Detect which cell encompasses the target text, then output its (x, y) center coordinate. 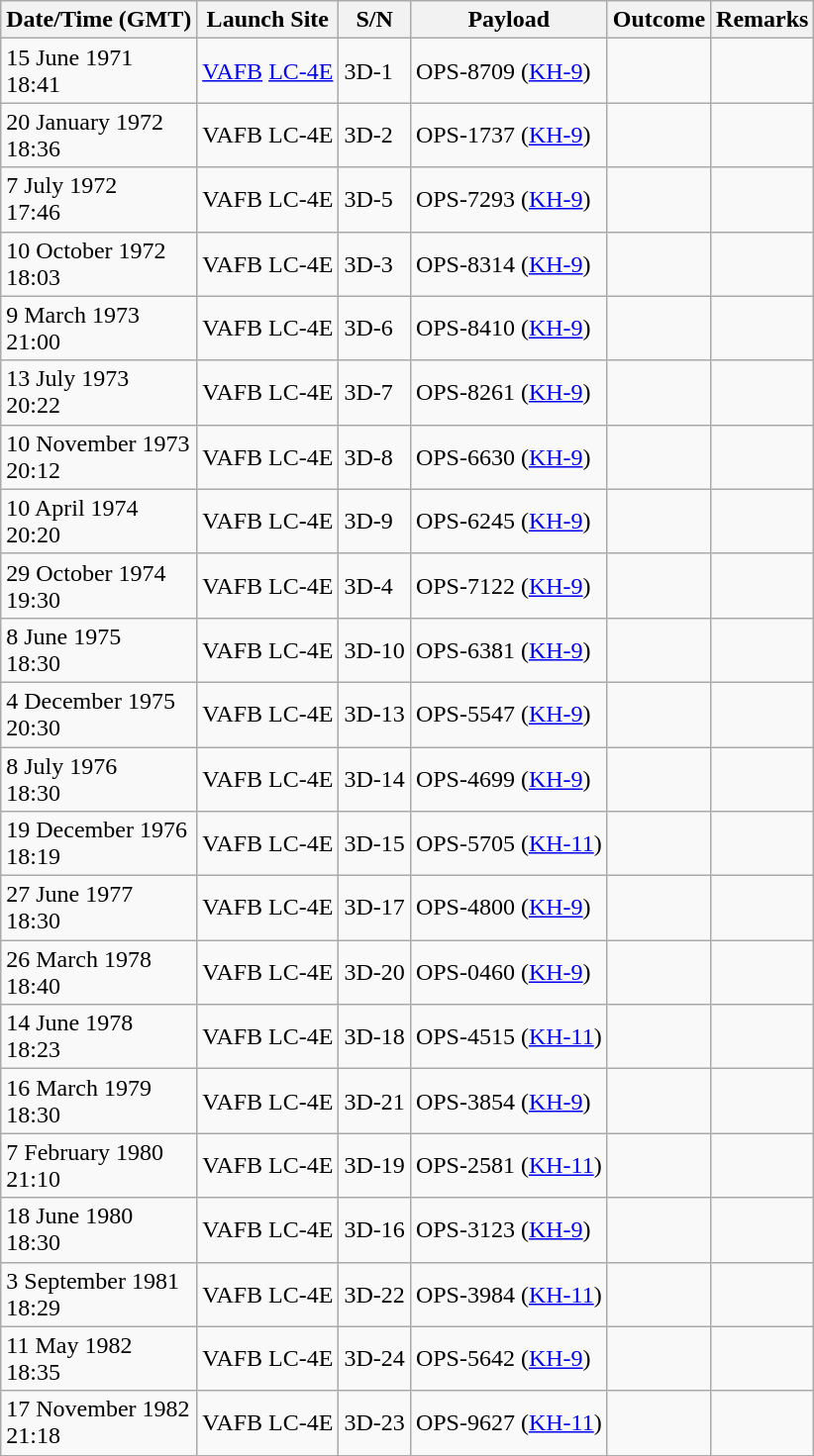
3D-8 (374, 457)
11 May 198218:35 (99, 1358)
OPS-4699 (KH-9) (509, 778)
3D-22 (374, 1295)
OPS-1737 (KH-9) (509, 135)
8 July 197618:30 (99, 778)
27 June 197718:30 (99, 909)
14 June 197818:23 (99, 1037)
Launch Site (267, 20)
3D-23 (374, 1423)
OPS-5642 (KH-9) (509, 1358)
3D-7 (374, 392)
13 July 197320:22 (99, 392)
OPS-9627 (KH-11) (509, 1423)
OPS-7122 (KH-9) (509, 586)
OPS-4515 (KH-11) (509, 1037)
OPS-5705 (KH-11) (509, 843)
3D-16 (374, 1229)
Date/Time (GMT) (99, 20)
3D-4 (374, 586)
10 October 197218:03 (99, 263)
16 March 197918:30 (99, 1101)
OPS-0460 (KH-9) (509, 972)
OPS-2581 (KH-11) (509, 1166)
Outcome (659, 20)
3D-10 (374, 649)
15 June 197118:41 (99, 71)
20 January 197218:36 (99, 135)
19 December 197618:19 (99, 843)
3D-1 (374, 71)
26 March 197818:40 (99, 972)
7 February 198021:10 (99, 1166)
OPS-8314 (KH-9) (509, 263)
3D-9 (374, 521)
9 March 197321:00 (99, 329)
OPS-6630 (KH-9) (509, 457)
29 October 197419:30 (99, 586)
4 December 197520:30 (99, 715)
3D-17 (374, 909)
OPS-3123 (KH-9) (509, 1229)
3D-5 (374, 200)
OPS-5547 (KH-9) (509, 715)
3D-6 (374, 329)
OPS-3854 (KH-9) (509, 1101)
18 June 198018:30 (99, 1229)
3D-20 (374, 972)
10 April 197420:20 (99, 521)
OPS-3984 (KH-11) (509, 1295)
S/N (374, 20)
3D-15 (374, 843)
3D-19 (374, 1166)
Remarks (763, 20)
3D-18 (374, 1037)
10 November 197320:12 (99, 457)
3 September 198118:29 (99, 1295)
3D-24 (374, 1358)
OPS-8261 (KH-9) (509, 392)
OPS-8709 (KH-9) (509, 71)
3D-13 (374, 715)
3D-21 (374, 1101)
OPS-4800 (KH-9) (509, 909)
8 June 197518:30 (99, 649)
Payload (509, 20)
3D-2 (374, 135)
OPS-6381 (KH-9) (509, 649)
OPS-8410 (KH-9) (509, 329)
3D-3 (374, 263)
7 July 197217:46 (99, 200)
OPS-6245 (KH-9) (509, 521)
3D-14 (374, 778)
17 November 198221:18 (99, 1423)
OPS-7293 (KH-9) (509, 200)
